Capture the cell that displays the provided text and extract its (X, Y) central coordinate. 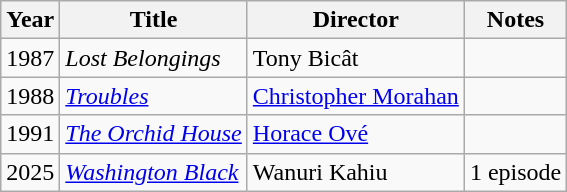
Troubles (154, 96)
1988 (30, 96)
Horace Ové (356, 134)
Title (154, 20)
Wanuri Kahiu (356, 172)
Christopher Morahan (356, 96)
1 episode (515, 172)
Tony Bicât (356, 58)
Lost Belongings (154, 58)
1987 (30, 58)
The Orchid House (154, 134)
2025 (30, 172)
Notes (515, 20)
1991 (30, 134)
Director (356, 20)
Washington Black (154, 172)
Year (30, 20)
